From the cell containing the given text, extract its center point as [X, Y] coordinate. 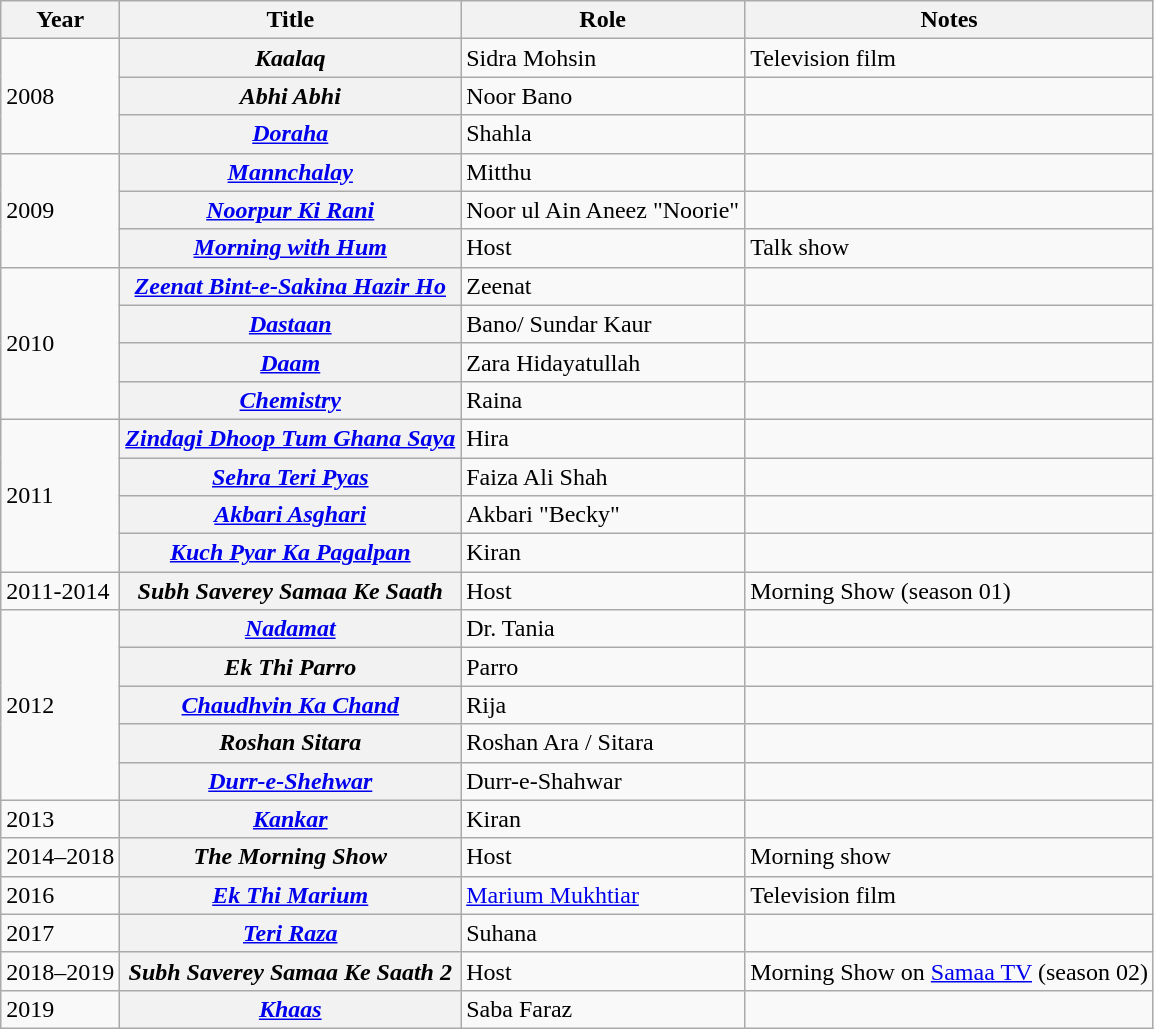
Role [603, 20]
2008 [60, 96]
Rija [603, 705]
Noor ul Ain Aneez "Noorie" [603, 210]
2010 [60, 343]
Chaudhvin Ka Chand [290, 705]
Ek Thi Marium [290, 895]
Parro [603, 667]
2014–2018 [60, 857]
Shahla [603, 134]
Dastaan [290, 324]
Year [60, 20]
2018–2019 [60, 971]
Title [290, 20]
Sidra Mohsin [603, 58]
Noor Bano [603, 96]
Kuch Pyar Ka Pagalpan [290, 553]
Khaas [290, 1009]
Hira [603, 438]
Zara Hidayatullah [603, 362]
Ek Thi Parro [290, 667]
Mannchalay [290, 172]
Akbari "Becky" [603, 515]
Roshan Sitara [290, 743]
Marium Mukhtiar [603, 895]
Notes [950, 20]
Subh Saverey Samaa Ke Saath 2 [290, 971]
Zeenat [603, 286]
Chemistry [290, 400]
Morning show [950, 857]
Doraha [290, 134]
Talk show [950, 248]
Sehra Teri Pyas [290, 477]
Raina [603, 400]
Durr-e-Shehwar [290, 781]
2012 [60, 705]
Subh Saverey Samaa Ke Saath [290, 591]
Mitthu [603, 172]
Zeenat Bint-e-Sakina Hazir Ho [290, 286]
The Morning Show [290, 857]
Noorpur Ki Rani [290, 210]
2016 [60, 895]
Nadamat [290, 629]
Suhana [603, 933]
Akbari Asghari [290, 515]
Kaalaq [290, 58]
2013 [60, 819]
Saba Faraz [603, 1009]
Abhi Abhi [290, 96]
2009 [60, 210]
Faiza Ali Shah [603, 477]
Daam [290, 362]
Dr. Tania [603, 629]
Durr-e-Shahwar [603, 781]
2019 [60, 1009]
Roshan Ara / Sitara [603, 743]
2011 [60, 495]
2017 [60, 933]
Morning with Hum [290, 248]
2011-2014 [60, 591]
Zindagi Dhoop Tum Ghana Saya [290, 438]
Morning Show (season 01) [950, 591]
Bano/ Sundar Kaur [603, 324]
Kankar [290, 819]
Morning Show on Samaa TV (season 02) [950, 971]
Teri Raza [290, 933]
